Output the (x, y) coordinate of the center of the cell containing the given text.  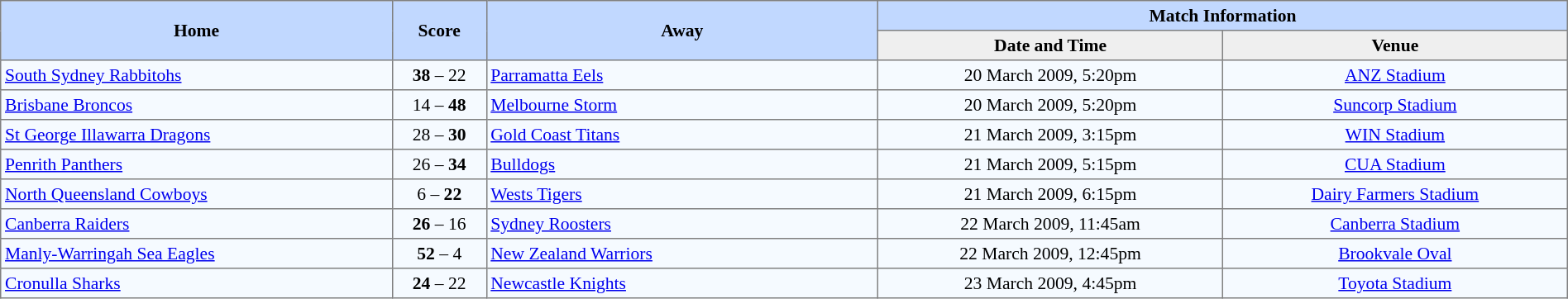
Canberra Stadium (1394, 224)
52 – 4 (439, 254)
21 March 2009, 6:15pm (1050, 194)
14 – 48 (439, 105)
26 – 16 (439, 224)
Penrith Panthers (197, 164)
Home (197, 31)
24 – 22 (439, 283)
28 – 30 (439, 135)
Venue (1394, 45)
Gold Coast Titans (682, 135)
Brisbane Broncos (197, 105)
Manly-Warringah Sea Eagles (197, 254)
Cronulla Sharks (197, 283)
Toyota Stadium (1394, 283)
Suncorp Stadium (1394, 105)
ANZ Stadium (1394, 75)
Newcastle Knights (682, 283)
Melbourne Storm (682, 105)
Bulldogs (682, 164)
South Sydney Rabbitohs (197, 75)
Canberra Raiders (197, 224)
Brookvale Oval (1394, 254)
CUA Stadium (1394, 164)
Dairy Farmers Stadium (1394, 194)
Parramatta Eels (682, 75)
Date and Time (1050, 45)
22 March 2009, 11:45am (1050, 224)
38 – 22 (439, 75)
22 March 2009, 12:45pm (1050, 254)
26 – 34 (439, 164)
Wests Tigers (682, 194)
Score (439, 31)
6 – 22 (439, 194)
St George Illawarra Dragons (197, 135)
WIN Stadium (1394, 135)
Match Information (1223, 16)
21 March 2009, 3:15pm (1050, 135)
North Queensland Cowboys (197, 194)
Away (682, 31)
21 March 2009, 5:15pm (1050, 164)
Sydney Roosters (682, 224)
New Zealand Warriors (682, 254)
23 March 2009, 4:45pm (1050, 283)
